Determine the (X, Y) coordinate at the center of the cell enclosing the given text.  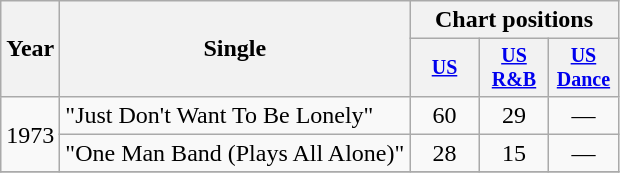
15 (514, 153)
"Just Don't Want To Be Lonely" (235, 115)
1973 (30, 134)
Chart positions (514, 20)
US (444, 68)
Single (235, 49)
29 (514, 115)
28 (444, 153)
USR&B (514, 68)
60 (444, 115)
USDance (584, 68)
Year (30, 49)
"One Man Band (Plays All Alone)" (235, 153)
